Extract the [x, y] coordinate from the center of the cell holding the provided text.  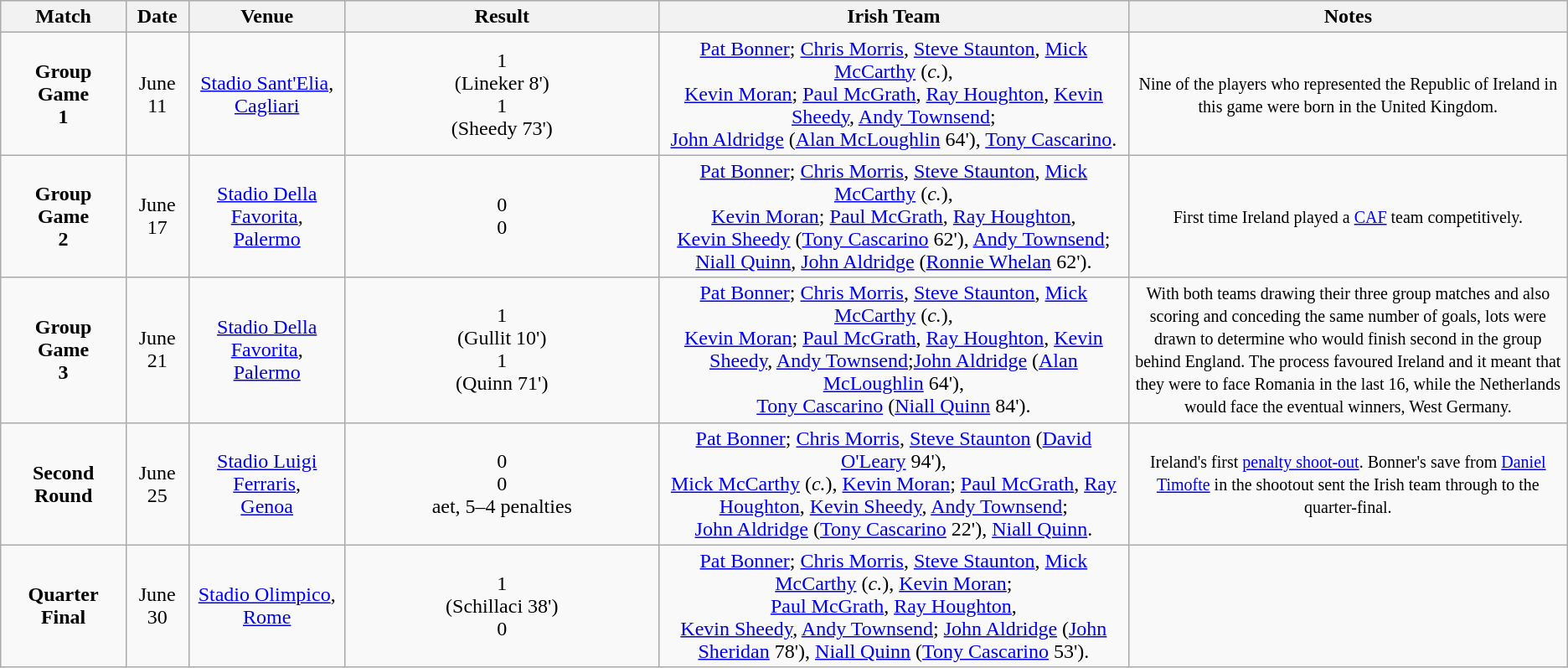
June 25 [157, 484]
GroupGame 2 [64, 216]
Second Round [64, 484]
Match [64, 17]
Stadio Luigi Ferraris, Genoa [266, 484]
Irish Team [893, 17]
Stadio Sant'Elia, Cagliari [266, 94]
Notes [1348, 17]
June 21 [157, 350]
1(Lineker 8') 1(Sheedy 73') [502, 94]
Group Game 1 [64, 94]
1(Gullit 10') 1(Quinn 71') [502, 350]
First time Ireland played a CAF team competitively. [1348, 216]
Result [502, 17]
QuarterFinal [64, 606]
0 0 [502, 216]
Date [157, 17]
June 11 [157, 94]
Stadio Olimpico, Rome [266, 606]
0 0 aet, 5–4 penalties [502, 484]
June 30 [157, 606]
Group Game 3 [64, 350]
June 17 [157, 216]
Venue [266, 17]
Nine of the players who represented the Republic of Ireland in this game were born in the United Kingdom. [1348, 94]
1(Schillaci 38') 0 [502, 606]
Ireland's first penalty shoot-out. Bonner's save from Daniel Timofte in the shootout sent the Irish team through to the quarter-final. [1348, 484]
